Detect which cell encompasses the target text, then output its [x, y] center coordinate. 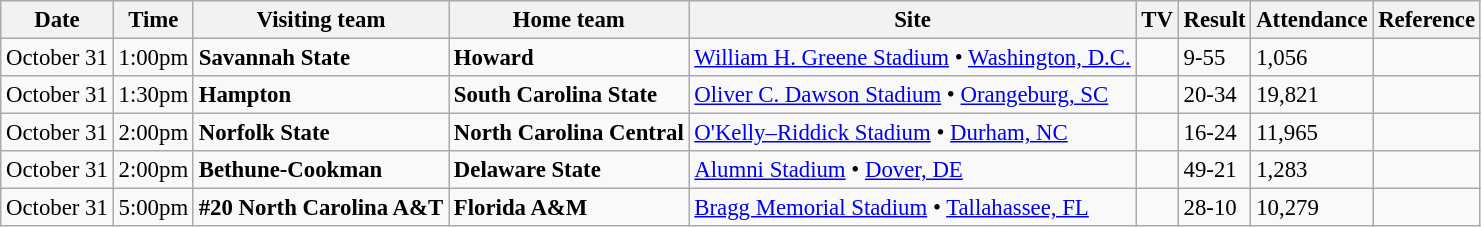
19,821 [1312, 95]
20-34 [1214, 95]
O'Kelly–Riddick Stadium • Durham, NC [912, 133]
#20 North Carolina A&T [320, 208]
9-55 [1214, 58]
16-24 [1214, 133]
Site [912, 20]
TV [1157, 20]
10,279 [1312, 208]
Norfolk State [320, 133]
Alumni Stadium • Dover, DE [912, 170]
49-21 [1214, 170]
Bethune-Cookman [320, 170]
5:00pm [153, 208]
Howard [570, 58]
1,283 [1312, 170]
Home team [570, 20]
Result [1214, 20]
Reference [1427, 20]
Date [57, 20]
Time [153, 20]
1,056 [1312, 58]
28-10 [1214, 208]
Savannah State [320, 58]
Attendance [1312, 20]
Bragg Memorial Stadium • Tallahassee, FL [912, 208]
Visiting team [320, 20]
South Carolina State [570, 95]
Florida A&M [570, 208]
1:00pm [153, 58]
Oliver C. Dawson Stadium • Orangeburg, SC [912, 95]
1:30pm [153, 95]
Hampton [320, 95]
Delaware State [570, 170]
William H. Greene Stadium • Washington, D.C. [912, 58]
11,965 [1312, 133]
North Carolina Central [570, 133]
